Capture the cell that displays the provided text and extract its [X, Y] central coordinate. 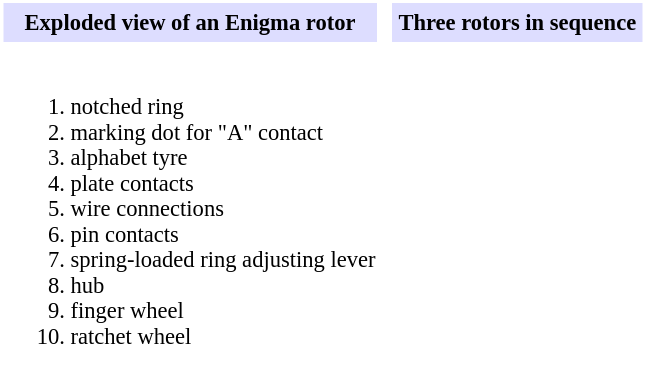
Exploded view of an Enigma rotor [190, 22]
Three rotors in sequence [518, 22]
